Extract the [x, y] coordinate from the center of the cell holding the provided text.  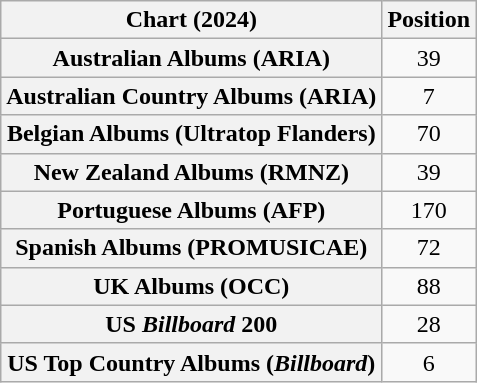
70 [429, 134]
Chart (2024) [192, 20]
US Billboard 200 [192, 324]
Belgian Albums (Ultratop Flanders) [192, 134]
6 [429, 362]
72 [429, 248]
New Zealand Albums (RMNZ) [192, 172]
Australian Albums (ARIA) [192, 58]
Portuguese Albums (AFP) [192, 210]
28 [429, 324]
US Top Country Albums (Billboard) [192, 362]
88 [429, 286]
Position [429, 20]
Spanish Albums (PROMUSICAE) [192, 248]
170 [429, 210]
7 [429, 96]
UK Albums (OCC) [192, 286]
Australian Country Albums (ARIA) [192, 96]
